From the cell containing the given text, extract its center point as (X, Y) coordinate. 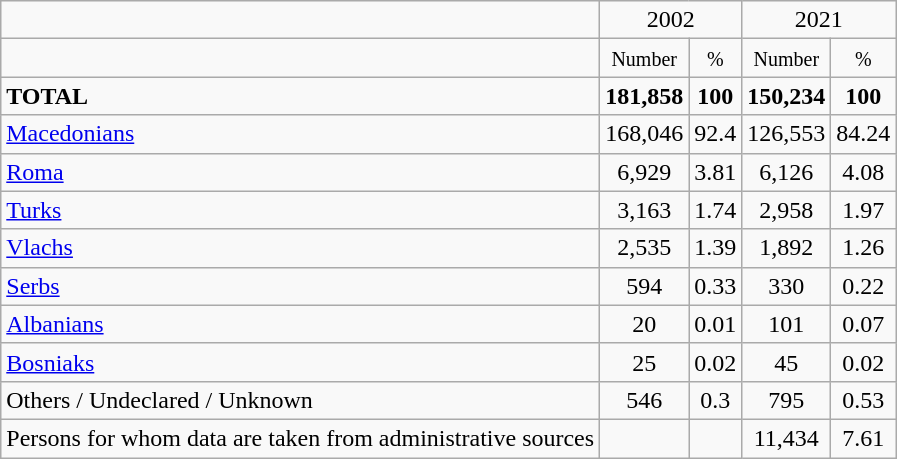
594 (644, 286)
84.24 (864, 134)
20 (644, 324)
4.08 (864, 172)
2,958 (786, 210)
1.39 (716, 248)
3.81 (716, 172)
3,163 (644, 210)
795 (786, 400)
0.01 (716, 324)
0.53 (864, 400)
92.4 (716, 134)
45 (786, 362)
6,126 (786, 172)
2,535 (644, 248)
6,929 (644, 172)
150,234 (786, 96)
101 (786, 324)
Bosniaks (300, 362)
Persons for whom data are taken from administrative sources (300, 438)
2021 (819, 20)
25 (644, 362)
546 (644, 400)
Turks (300, 210)
2002 (671, 20)
0.33 (716, 286)
181,858 (644, 96)
1.74 (716, 210)
0.22 (864, 286)
Vlachs (300, 248)
1,892 (786, 248)
1.97 (864, 210)
Roma (300, 172)
0.07 (864, 324)
330 (786, 286)
11,434 (786, 438)
Albanians (300, 324)
126,553 (786, 134)
TOTAL (300, 96)
0.3 (716, 400)
Others / Undeclared / Unknown (300, 400)
7.61 (864, 438)
Serbs (300, 286)
168,046 (644, 134)
Macedonians (300, 134)
1.26 (864, 248)
